Scan for the cell matching the given text and deliver its [x, y] coordinate at center. 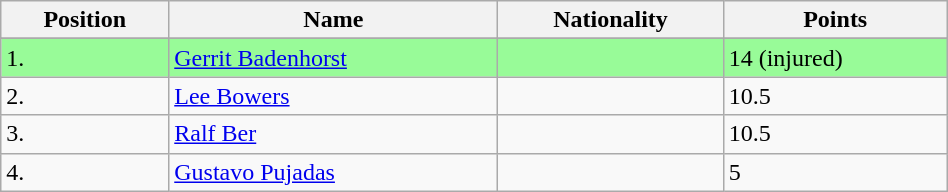
Position [85, 20]
Points [835, 20]
5 [835, 172]
Name [334, 20]
Gerrit Badenhorst [334, 58]
3. [85, 134]
Gustavo Pujadas [334, 172]
14 (injured) [835, 58]
Lee Bowers [334, 96]
4. [85, 172]
2. [85, 96]
1. [85, 58]
Ralf Ber [334, 134]
Nationality [610, 20]
